Provide the [X, Y] coordinate of the cell's center where the given text is located.  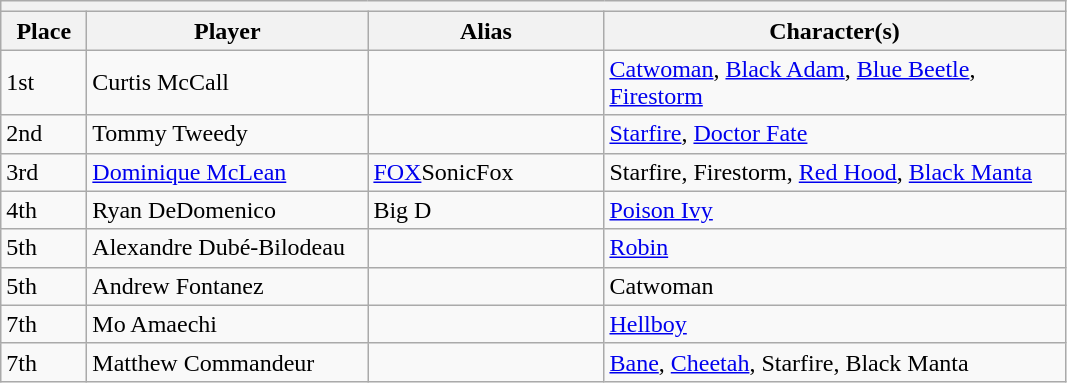
Character(s) [834, 31]
Mo Amaechi [228, 324]
4th [44, 210]
2nd [44, 134]
Alexandre Dubé-Bilodeau [228, 248]
Tommy Tweedy [228, 134]
Place [44, 31]
Matthew Commandeur [228, 362]
Curtis McCall [228, 82]
FOXSonicFox [486, 172]
Player [228, 31]
Big D [486, 210]
Dominique McLean [228, 172]
Poison Ivy [834, 210]
Starfire, Doctor Fate [834, 134]
Hellboy [834, 324]
Robin [834, 248]
Alias [486, 31]
Andrew Fontanez [228, 286]
Catwoman [834, 286]
Starfire, Firestorm, Red Hood, Black Manta [834, 172]
3rd [44, 172]
1st [44, 82]
Ryan DeDomenico [228, 210]
Bane, Cheetah, Starfire, Black Manta [834, 362]
Catwoman, Black Adam, Blue Beetle, Firestorm [834, 82]
